Pinpoint the cell where the given text exists, returning its [X, Y] midpoint coordinate. 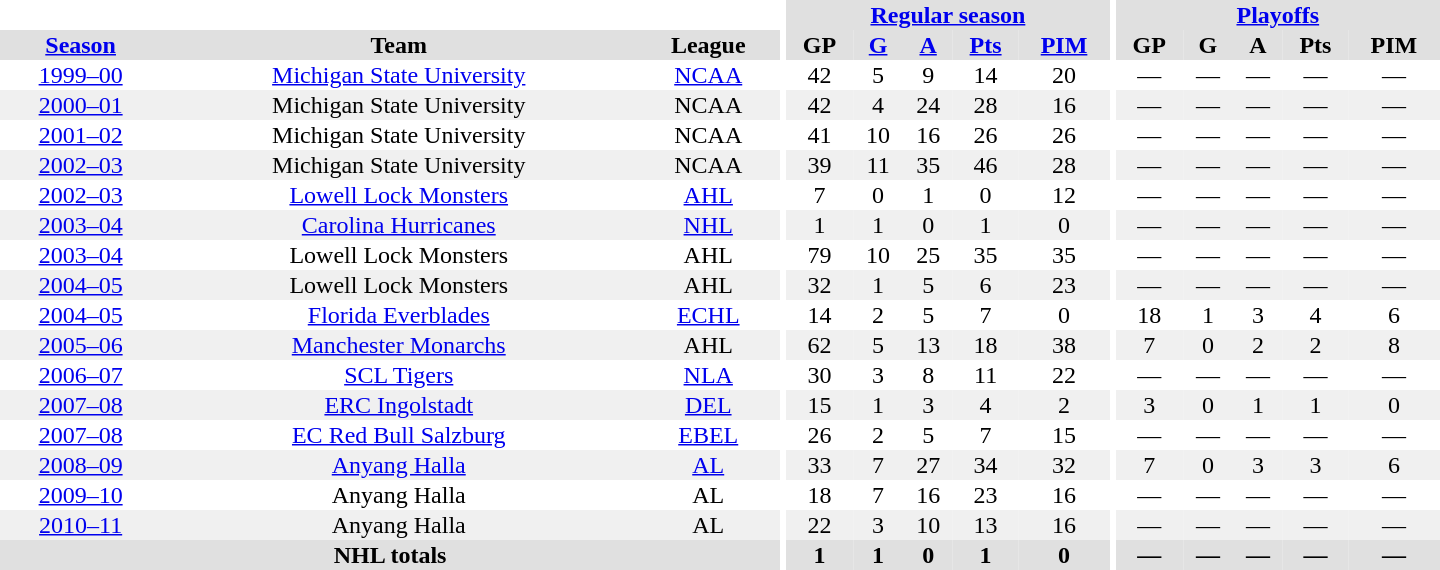
46 [986, 165]
2008–09 [80, 465]
NHL totals [390, 555]
25 [928, 255]
2001–02 [80, 135]
SCL Tigers [398, 375]
Manchester Monarchs [398, 345]
41 [820, 135]
62 [820, 345]
League [708, 45]
Team [398, 45]
27 [928, 465]
EBEL [708, 435]
30 [820, 375]
DEL [708, 405]
NLA [708, 375]
ERC Ingolstadt [398, 405]
2005–06 [80, 345]
20 [1064, 75]
Carolina Hurricanes [398, 225]
ECHL [708, 315]
24 [928, 105]
Season [80, 45]
33 [820, 465]
2009–10 [80, 495]
12 [1064, 195]
Florida Everblades [398, 315]
1999–00 [80, 75]
9 [928, 75]
2006–07 [80, 375]
34 [986, 465]
38 [1064, 345]
EC Red Bull Salzburg [398, 435]
39 [820, 165]
Playoffs [1278, 15]
2010–11 [80, 525]
2000–01 [80, 105]
Regular season [948, 15]
79 [820, 255]
NHL [708, 225]
